Detect which cell encompasses the target text, then output its (X, Y) center coordinate. 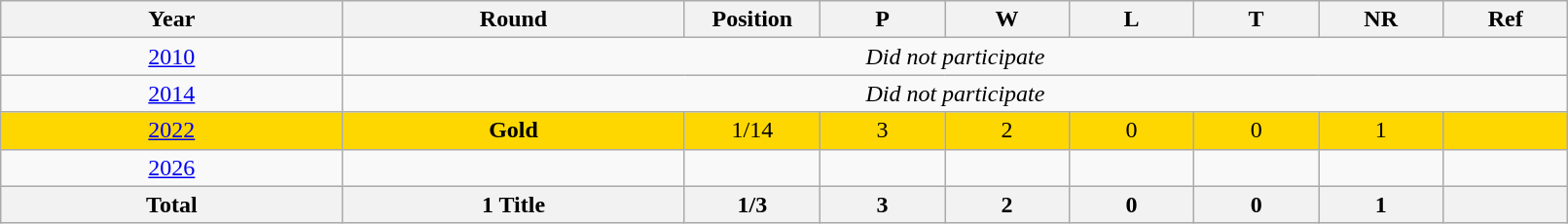
Total (171, 205)
1/3 (751, 205)
Gold (514, 131)
NR (1381, 19)
2022 (171, 131)
Round (514, 19)
Year (171, 19)
1 Title (514, 205)
Ref (1506, 19)
2014 (171, 93)
P (883, 19)
2010 (171, 56)
2026 (171, 168)
Position (751, 19)
L (1132, 19)
T (1257, 19)
1/14 (751, 131)
W (1007, 19)
